Locate the cell with the specified text and output its (x, y) center coordinate. 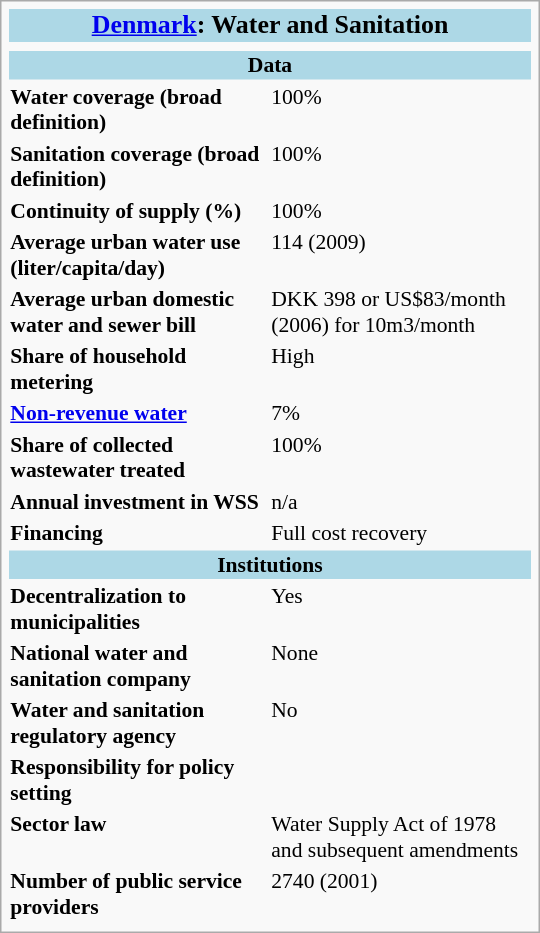
Data (270, 65)
No (400, 723)
114 (2009) (400, 255)
n/a (400, 501)
High (400, 369)
Decentralization to municipalities (138, 609)
Annual investment in WSS (138, 501)
7% (400, 413)
National water and sanitation company (138, 666)
Number of public service providers (138, 894)
None (400, 666)
Average urban domestic water and sewer bill (138, 312)
Share of collected wastewater treated (138, 457)
Water and sanitation regulatory agency (138, 723)
Water coverage (broad definition) (138, 109)
Sector law (138, 837)
Denmark: Water and Sanitation (270, 26)
Water Supply Act of 1978 and subsequent amendments (400, 837)
Sanitation coverage (broad definition) (138, 166)
Non-revenue water (138, 413)
Full cost recovery (400, 533)
Share of household metering (138, 369)
Financing (138, 533)
Yes (400, 609)
Average urban water use (liter/capita/day) (138, 255)
Continuity of supply (%) (138, 210)
2740 (2001) (400, 894)
Institutions (270, 564)
Responsibility for policy setting (138, 780)
DKK 398 or US$83/month (2006) for 10m3/month (400, 312)
